For the text-containing cell, return its midpoint in [X, Y] coordinate format. 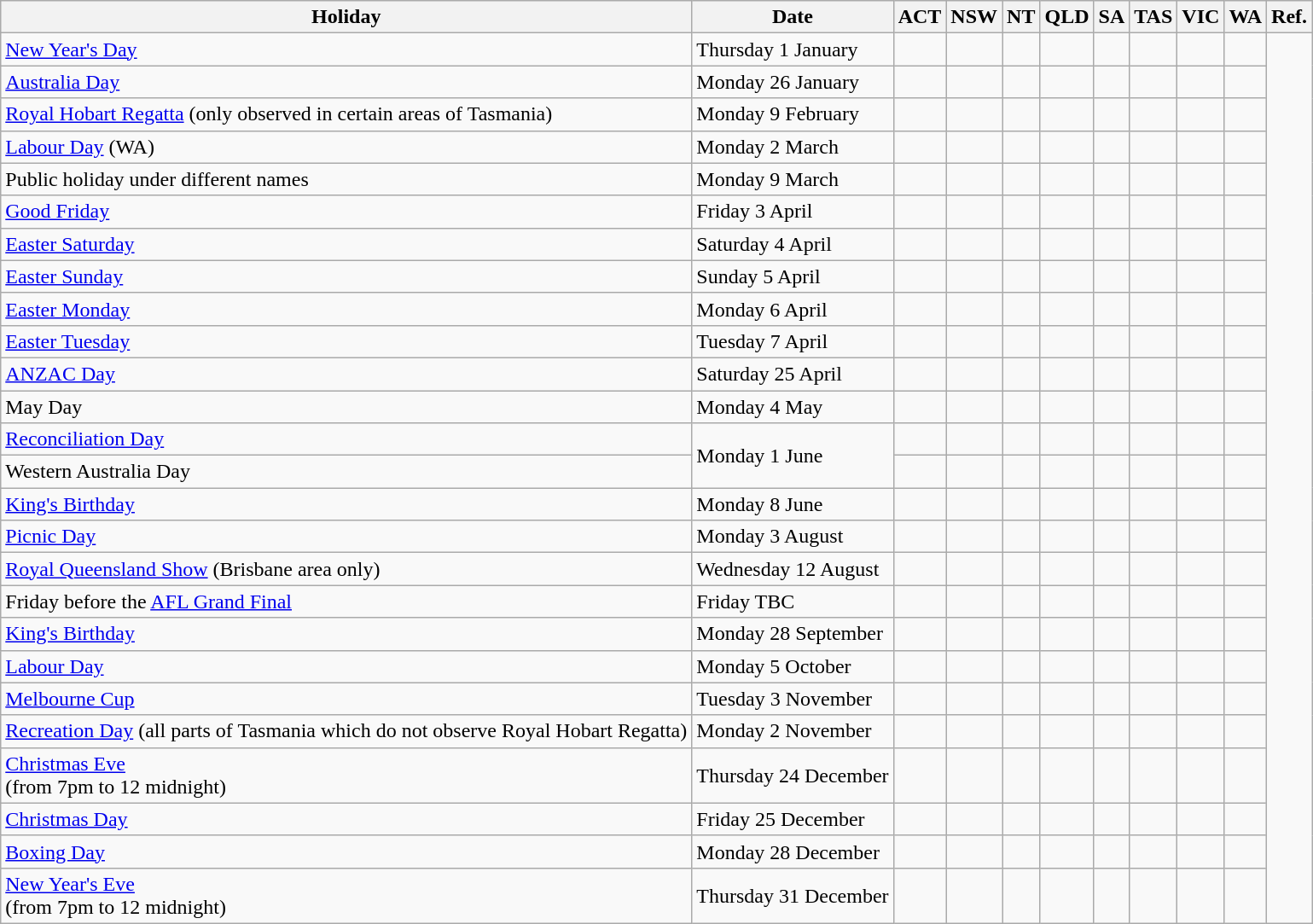
Picnic Day [346, 537]
Thursday 31 December [793, 896]
Friday 3 April [793, 212]
TAS [1153, 17]
Labour Day [346, 666]
Recreation Day (all parts of Tasmania which do not observe Royal Hobart Regatta) [346, 731]
Monday 9 February [793, 114]
Date [793, 17]
Monday 5 October [793, 666]
Christmas Eve(from 7pm to 12 midnight) [346, 775]
Boxing Day [346, 851]
Monday 28 December [793, 851]
Monday 3 August [793, 537]
Monday 1 June [793, 456]
Monday 28 September [793, 634]
ANZAC Day [346, 374]
Saturday 25 April [793, 374]
Holiday [346, 17]
Melbourne Cup [346, 699]
Monday 9 March [793, 179]
Monday 6 April [793, 309]
Labour Day (WA) [346, 147]
Sunday 5 April [793, 276]
Monday 2 March [793, 147]
Royal Hobart Regatta (only observed in certain areas of Tasmania) [346, 114]
New Year's Day [346, 49]
Easter Sunday [346, 276]
Tuesday 7 April [793, 341]
May Day [346, 407]
NSW [974, 17]
Easter Saturday [346, 244]
Reconciliation Day [346, 439]
Ref. [1290, 17]
New Year's Eve(from 7pm to 12 midnight) [346, 896]
Monday 26 January [793, 82]
Saturday 4 April [793, 244]
Public holiday under different names [346, 179]
NT [1021, 17]
Royal Queensland Show (Brisbane area only) [346, 569]
WA [1246, 17]
Thursday 24 December [793, 775]
QLD [1066, 17]
Friday TBC [793, 601]
Monday 4 May [793, 407]
Monday 2 November [793, 731]
Australia Day [346, 82]
Christmas Day [346, 819]
Easter Tuesday [346, 341]
Good Friday [346, 212]
Thursday 1 January [793, 49]
ACT [920, 17]
Friday 25 December [793, 819]
Tuesday 3 November [793, 699]
Wednesday 12 August [793, 569]
Friday before the AFL Grand Final [346, 601]
Western Australia Day [346, 472]
Monday 8 June [793, 504]
Easter Monday [346, 309]
VIC [1201, 17]
SA [1112, 17]
